Provide the (X, Y) coordinate of the cell's center where the given text is located.  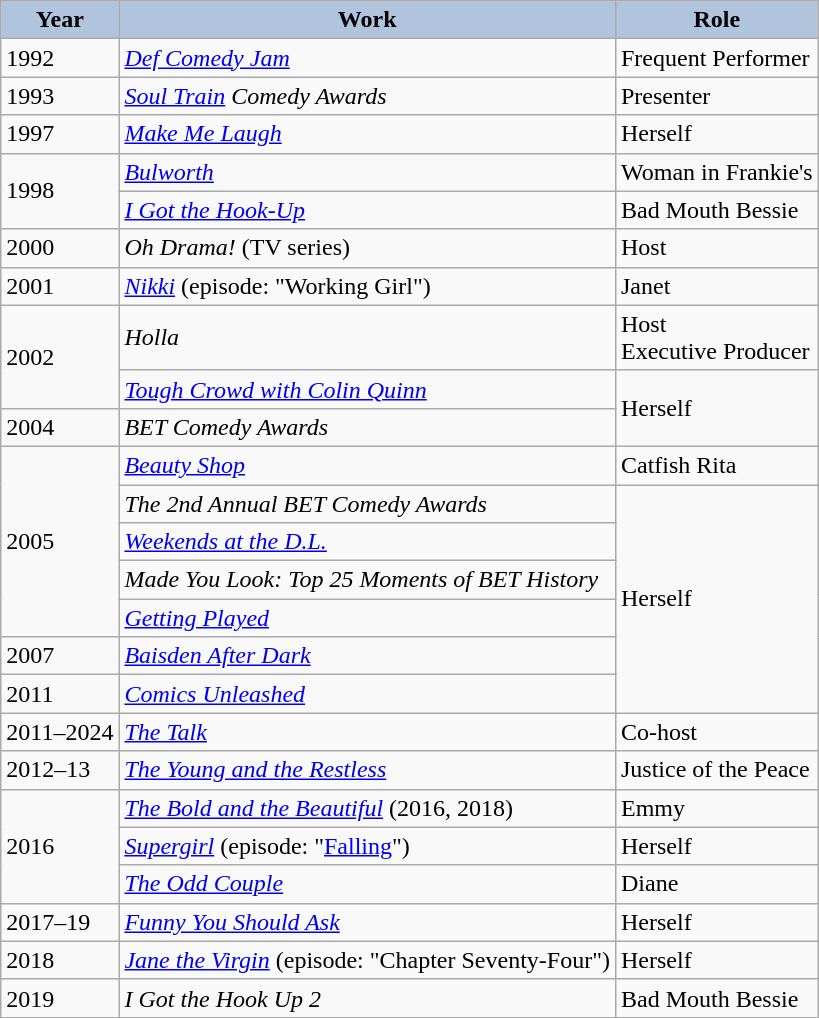
Baisden After Dark (368, 656)
Comics Unleashed (368, 694)
BET Comedy Awards (368, 427)
Oh Drama! (TV series) (368, 248)
Diane (716, 884)
Co-host (716, 732)
2005 (60, 541)
Beauty Shop (368, 465)
Bulworth (368, 172)
Tough Crowd with Colin Quinn (368, 389)
2018 (60, 960)
Holla (368, 338)
Catfish Rita (716, 465)
1998 (60, 191)
Presenter (716, 96)
2019 (60, 998)
Work (368, 20)
Woman in Frankie's (716, 172)
Getting Played (368, 618)
Frequent Performer (716, 58)
The Odd Couple (368, 884)
The Talk (368, 732)
Host (716, 248)
2012–13 (60, 770)
I Got the Hook Up 2 (368, 998)
Justice of the Peace (716, 770)
HostExecutive Producer (716, 338)
1997 (60, 134)
2002 (60, 356)
Made You Look: Top 25 Moments of BET History (368, 580)
2016 (60, 846)
Make Me Laugh (368, 134)
Def Comedy Jam (368, 58)
Funny You Should Ask (368, 922)
Weekends at the D.L. (368, 542)
The Young and the Restless (368, 770)
1993 (60, 96)
Emmy (716, 808)
2004 (60, 427)
The Bold and the Beautiful (2016, 2018) (368, 808)
Year (60, 20)
I Got the Hook-Up (368, 210)
2017–19 (60, 922)
2007 (60, 656)
Supergirl (episode: "Falling") (368, 846)
Role (716, 20)
2011 (60, 694)
Soul Train Comedy Awards (368, 96)
The 2nd Annual BET Comedy Awards (368, 503)
Janet (716, 286)
2001 (60, 286)
Nikki (episode: "Working Girl") (368, 286)
1992 (60, 58)
Jane the Virgin (episode: "Chapter Seventy-Four") (368, 960)
2000 (60, 248)
2011–2024 (60, 732)
